Output the (X, Y) coordinate of the center of the cell containing the given text.  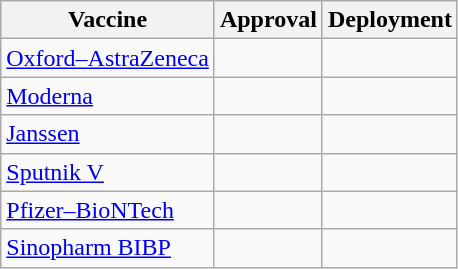
Approval (268, 20)
Deployment (390, 20)
Moderna (108, 96)
Oxford–AstraZeneca (108, 58)
Vaccine (108, 20)
Sinopharm BIBP (108, 248)
Pfizer–BioNTech (108, 210)
Sputnik V (108, 172)
Janssen (108, 134)
